For the text-containing cell, return its midpoint in (x, y) coordinate format. 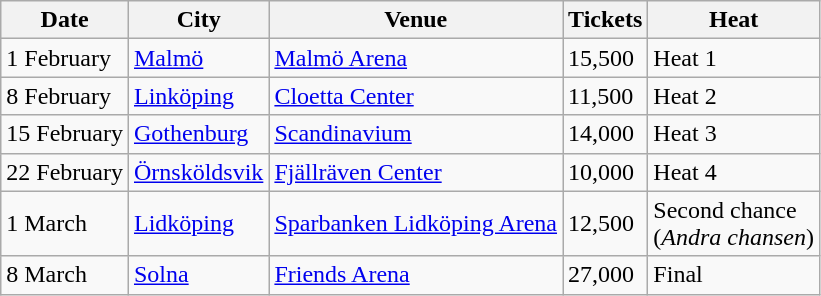
15 February (65, 134)
10,000 (606, 172)
Scandinavium (416, 134)
14,000 (606, 134)
Malmö (198, 58)
Fjällräven Center (416, 172)
Heat (734, 20)
22 February (65, 172)
Malmö Arena (416, 58)
Friends Arena (416, 275)
Solna (198, 275)
Linköping (198, 96)
Heat 4 (734, 172)
1 March (65, 224)
8 March (65, 275)
1 February (65, 58)
27,000 (606, 275)
11,500 (606, 96)
City (198, 20)
Sparbanken Lidköping Arena (416, 224)
Heat 2 (734, 96)
Second chance (Andra chansen) (734, 224)
8 February (65, 96)
12,500 (606, 224)
Heat 1 (734, 58)
Gothenburg (198, 134)
Lidköping (198, 224)
Final (734, 275)
15,500 (606, 58)
Venue (416, 20)
Heat 3 (734, 134)
Cloetta Center (416, 96)
Tickets (606, 20)
Date (65, 20)
Örnsköldsvik (198, 172)
